Find where the given text appears and provide that cell's center as (X, Y) coordinate. 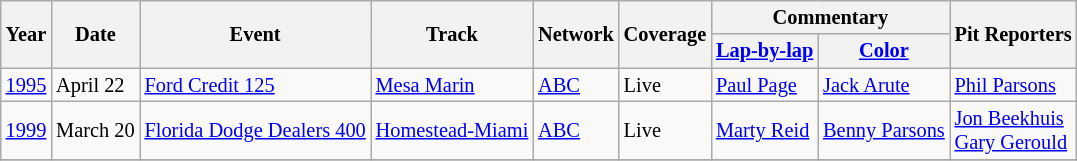
Paul Page (764, 85)
Pit Reporters (1014, 34)
1999 (26, 130)
Phil Parsons (1014, 85)
Benny Parsons (884, 130)
Track (452, 34)
Marty Reid (764, 130)
1995 (26, 85)
Commentary (830, 17)
March 20 (95, 130)
Event (256, 34)
Color (884, 51)
Florida Dodge Dealers 400 (256, 130)
Year (26, 34)
Coverage (665, 34)
Jon Beekhuis Gary Gerould (1014, 130)
Lap-by-lap (764, 51)
Homestead-Miami (452, 130)
Ford Credit 125 (256, 85)
Mesa Marin (452, 85)
Date (95, 34)
Jack Arute (884, 85)
Network (576, 34)
April 22 (95, 85)
